Detect which cell encompasses the target text, then output its [X, Y] center coordinate. 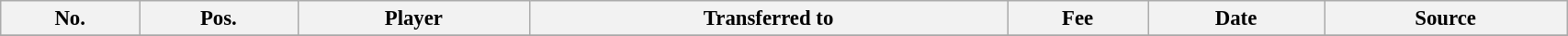
Source [1446, 18]
Pos. [219, 18]
Transferred to [769, 18]
No. [70, 18]
Fee [1078, 18]
Date [1236, 18]
Player [413, 18]
